Return the (x, y) coordinate for the center point of the cell that contains the specified text.  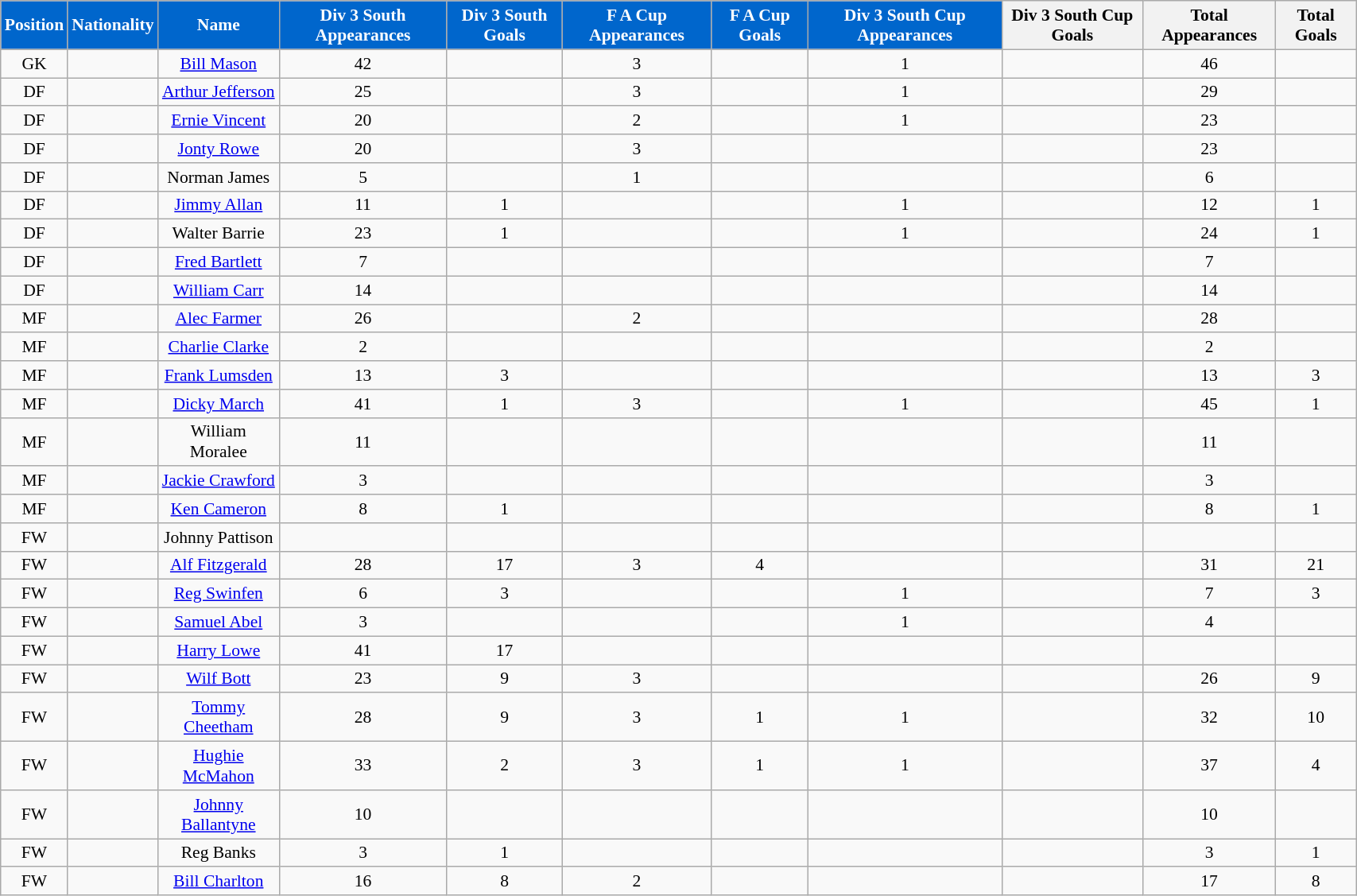
F A Cup Appearances (637, 25)
Fred Bartlett (219, 262)
Ernie Vincent (219, 121)
Hughie McMahon (219, 766)
Nationality (113, 25)
Bill Mason (219, 64)
Jackie Crawford (219, 481)
Dicky March (219, 404)
Jonty Rowe (219, 149)
William Carr (219, 290)
Samuel Abel (219, 623)
Tommy Cheetham (219, 717)
Jimmy Allan (219, 205)
Ken Cameron (219, 509)
Reg Swinfen (219, 594)
37 (1210, 766)
Charlie Clarke (219, 347)
5 (363, 177)
Wilf Bott (219, 679)
Norman James (219, 177)
Position (34, 25)
Div 3 South Goals (504, 25)
Div 3 South Cup Appearances (905, 25)
31 (1210, 565)
Total Appearances (1210, 25)
29 (1210, 92)
Bill Charlton (219, 882)
Div 3 South Cup Goals (1072, 25)
Harry Lowe (219, 650)
33 (363, 766)
32 (1210, 717)
21 (1316, 565)
45 (1210, 404)
Johnny Pattison (219, 537)
Arthur Jefferson (219, 92)
Div 3 South Appearances (363, 25)
25 (363, 92)
46 (1210, 64)
Walter Barrie (219, 234)
24 (1210, 234)
Name (219, 25)
GK (34, 64)
42 (363, 64)
Alf Fitzgerald (219, 565)
12 (1210, 205)
16 (363, 882)
Alec Farmer (219, 319)
Total Goals (1316, 25)
William Moralee (219, 442)
Johnny Ballantyne (219, 814)
F A Cup Goals (760, 25)
Frank Lumsden (219, 375)
Reg Banks (219, 853)
